Determine the (x, y) coordinate at the center of the cell enclosing the given text.  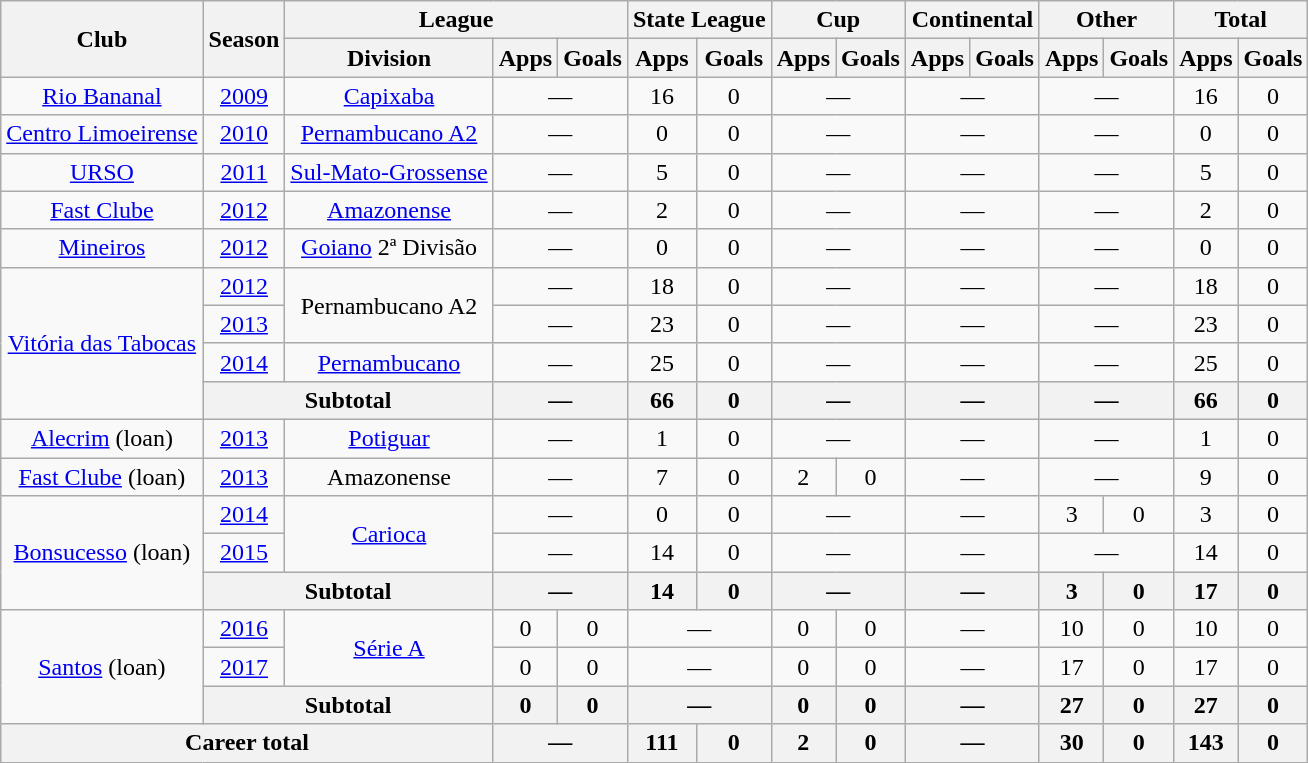
URSO (102, 172)
2011 (244, 172)
Fast Clube (loan) (102, 477)
Club (102, 39)
Sul-Mato-Grossense (389, 172)
Cup (838, 20)
Other (1106, 20)
Career total (247, 743)
Mineiros (102, 248)
2017 (244, 667)
Total (1241, 20)
Santos (loan) (102, 667)
111 (662, 743)
Centro Limoeirense (102, 134)
2015 (244, 553)
Vitória das Tabocas (102, 343)
State League (699, 20)
2016 (244, 629)
League (456, 20)
Rio Bananal (102, 96)
Continental (972, 20)
Bonsucesso (loan) (102, 553)
Carioca (389, 534)
Capixaba (389, 96)
30 (1071, 743)
Goiano 2ª Divisão (389, 248)
2010 (244, 134)
Série A (389, 648)
Fast Clube (102, 210)
Alecrim (loan) (102, 438)
7 (662, 477)
9 (1206, 477)
143 (1206, 743)
Season (244, 39)
Pernambucano (389, 362)
Potiguar (389, 438)
2009 (244, 96)
Division (389, 58)
